Return the (x, y) coordinate for the center point of the cell that contains the specified text.  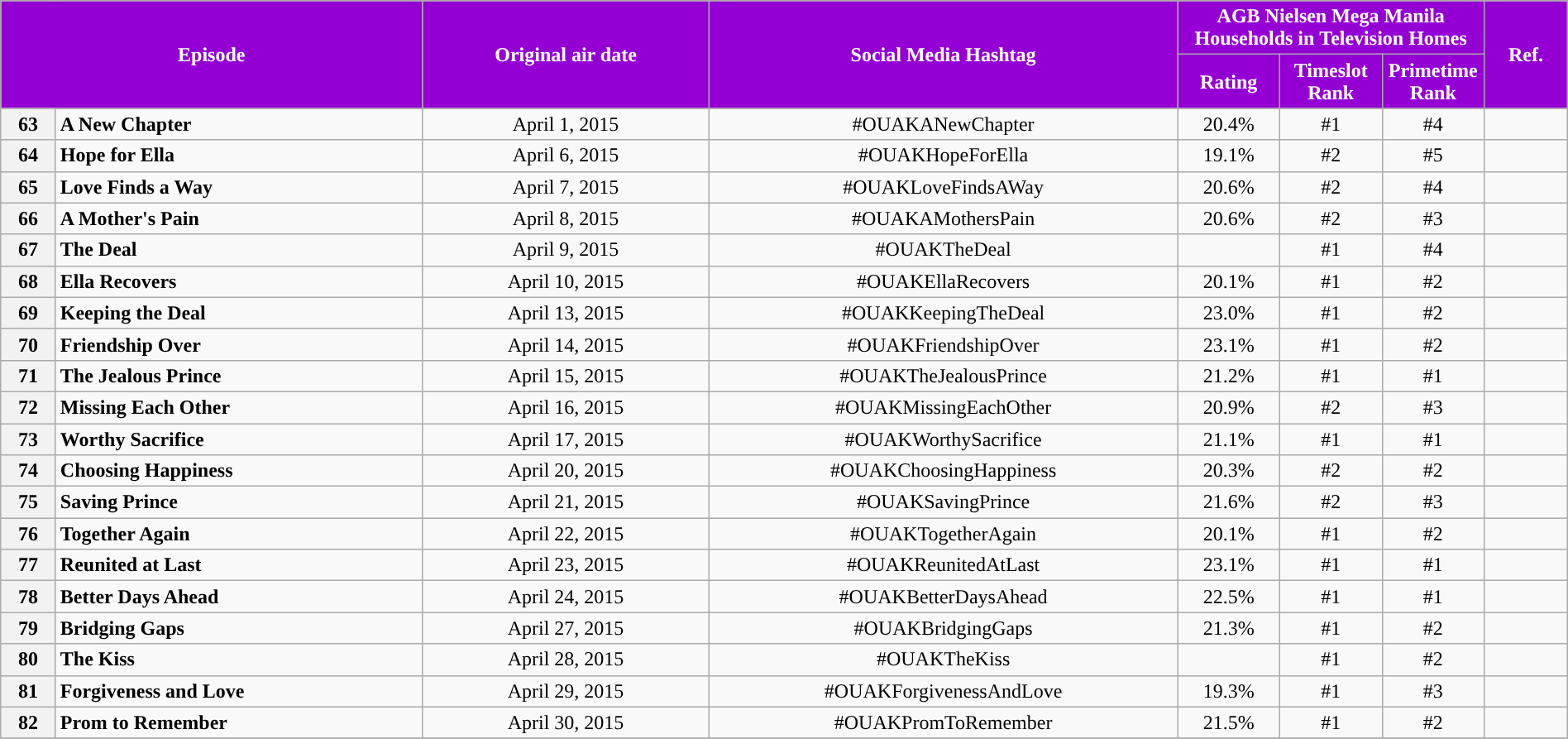
April 24, 2015 (566, 597)
70 (28, 344)
April 27, 2015 (566, 628)
AGB Nielsen Mega Manila Households in Television Homes (1331, 28)
19.1% (1229, 156)
A Mother's Pain (239, 218)
Missing Each Other (239, 407)
67 (28, 250)
#OUAKHopeForElla (943, 156)
65 (28, 187)
20.3% (1229, 471)
Rating (1229, 81)
23.0% (1229, 313)
April 29, 2015 (566, 691)
80 (28, 660)
#5 (1433, 156)
78 (28, 597)
73 (28, 439)
#OUAKTogetherAgain (943, 534)
Primetime Rank (1433, 81)
April 8, 2015 (566, 218)
Friendship Over (239, 344)
20.4% (1229, 124)
74 (28, 471)
#OUAKLoveFindsAWay (943, 187)
21.6% (1229, 502)
The Deal (239, 250)
Ella Recovers (239, 281)
#OUAKPromToRemember (943, 722)
Ref. (1527, 55)
Better Days Ahead (239, 597)
April 22, 2015 (566, 534)
Worthy Sacrifice (239, 439)
Timeslot Rank (1331, 81)
82 (28, 722)
#OUAKWorthySacrifice (943, 439)
April 20, 2015 (566, 471)
#OUAKFriendshipOver (943, 344)
The Kiss (239, 660)
A New Chapter (239, 124)
79 (28, 628)
Prom to Remember (239, 722)
Choosing Happiness (239, 471)
April 21, 2015 (566, 502)
68 (28, 281)
#OUAKTheKiss (943, 660)
#OUAKTheDeal (943, 250)
Love Finds a Way (239, 187)
Saving Prince (239, 502)
April 15, 2015 (566, 376)
22.5% (1229, 597)
April 13, 2015 (566, 313)
April 17, 2015 (566, 439)
#OUAKMissingEachOther (943, 407)
Episode (212, 55)
Forgiveness and Love (239, 691)
75 (28, 502)
Reunited at Last (239, 565)
21.1% (1229, 439)
Original air date (566, 55)
Bridging Gaps (239, 628)
21.2% (1229, 376)
71 (28, 376)
66 (28, 218)
21.3% (1229, 628)
#OUAKReunitedAtLast (943, 565)
April 30, 2015 (566, 722)
#OUAKKeepingTheDeal (943, 313)
#OUAKChoosingHappiness (943, 471)
#OUAKEllaRecovers (943, 281)
April 14, 2015 (566, 344)
20.9% (1229, 407)
64 (28, 156)
#OUAKForgivenessAndLove (943, 691)
#OUAKSavingPrince (943, 502)
#OUAKAMothersPain (943, 218)
Together Again (239, 534)
The Jealous Prince (239, 376)
21.5% (1229, 722)
63 (28, 124)
April 9, 2015 (566, 250)
69 (28, 313)
#OUAKANewChapter (943, 124)
76 (28, 534)
#OUAKBridgingGaps (943, 628)
Social Media Hashtag (943, 55)
#OUAKTheJealousPrince (943, 376)
April 6, 2015 (566, 156)
77 (28, 565)
Hope for Ella (239, 156)
April 16, 2015 (566, 407)
April 7, 2015 (566, 187)
72 (28, 407)
Keeping the Deal (239, 313)
19.3% (1229, 691)
April 28, 2015 (566, 660)
81 (28, 691)
April 1, 2015 (566, 124)
#OUAKBetterDaysAhead (943, 597)
April 10, 2015 (566, 281)
April 23, 2015 (566, 565)
